Provide the [X, Y] coordinate of the cell's center where the given text is located.  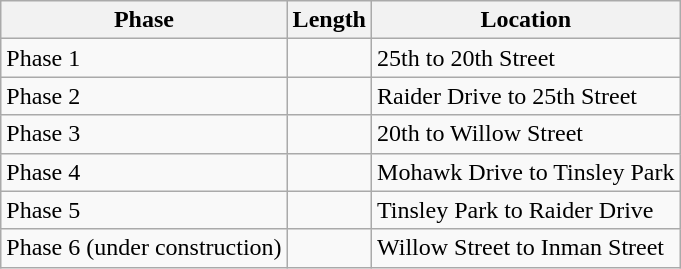
Raider Drive to 25th Street [526, 96]
20th to Willow Street [526, 134]
Phase 6 (under construction) [144, 248]
Mohawk Drive to Tinsley Park [526, 172]
25th to 20th Street [526, 58]
Length [329, 20]
Phase [144, 20]
Location [526, 20]
Phase 5 [144, 210]
Willow Street to Inman Street [526, 248]
Phase 3 [144, 134]
Tinsley Park to Raider Drive [526, 210]
Phase 2 [144, 96]
Phase 1 [144, 58]
Phase 4 [144, 172]
